Detect which cell encompasses the target text, then output its [x, y] center coordinate. 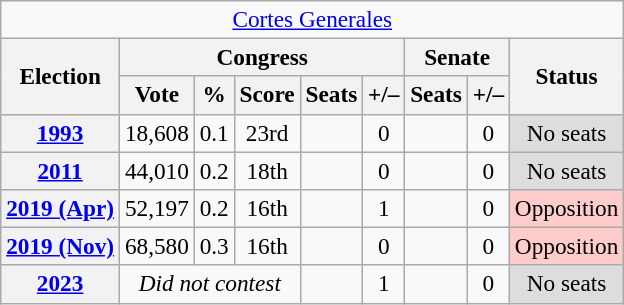
18th [267, 170]
Did not contest [210, 284]
Vote [156, 95]
% [214, 95]
2019 (Nov) [60, 246]
44,010 [156, 170]
Score [267, 95]
2011 [60, 170]
Status [566, 76]
2019 (Apr) [60, 208]
68,580 [156, 246]
0.1 [214, 133]
Election [60, 76]
Cortes Generales [312, 19]
Senate [458, 57]
52,197 [156, 208]
1993 [60, 133]
0.3 [214, 246]
Congress [262, 57]
2023 [60, 284]
18,608 [156, 133]
23rd [267, 133]
